Pinpoint the cell where the given text exists, returning its (X, Y) midpoint coordinate. 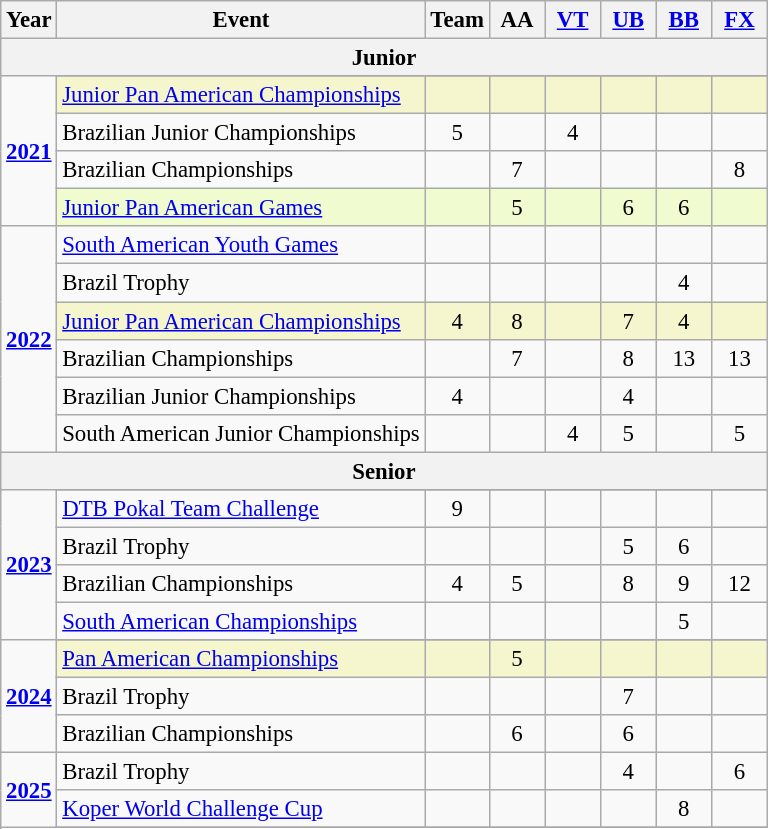
South American Championships (241, 621)
UB (628, 20)
VT (573, 20)
BB (684, 20)
2022 (29, 339)
Koper World Challenge Cup (241, 809)
DTB Pokal Team Challenge (241, 509)
2023 (29, 565)
FX (740, 20)
South American Youth Games (241, 245)
South American Junior Championships (241, 433)
AA (517, 20)
Pan American Championships (241, 659)
2025 (29, 790)
Junior Pan American Games (241, 208)
12 (740, 584)
Team (457, 20)
2024 (29, 696)
2021 (29, 151)
Event (241, 20)
Year (29, 20)
Senior (384, 471)
Junior (384, 58)
